Find where the given text appears and provide that cell's center as (x, y) coordinate. 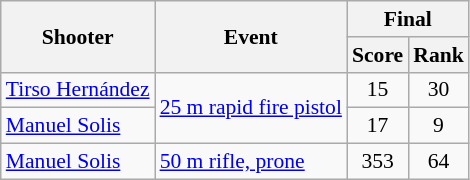
Rank (438, 55)
25 m rapid fire pistol (251, 108)
Tirso Hernández (78, 90)
64 (438, 162)
50 m rifle, prone (251, 162)
15 (378, 90)
Event (251, 36)
Shooter (78, 36)
9 (438, 126)
Score (378, 55)
Final (408, 19)
30 (438, 90)
353 (378, 162)
17 (378, 126)
